Provide the [X, Y] coordinate of the cell's center where the given text is located.  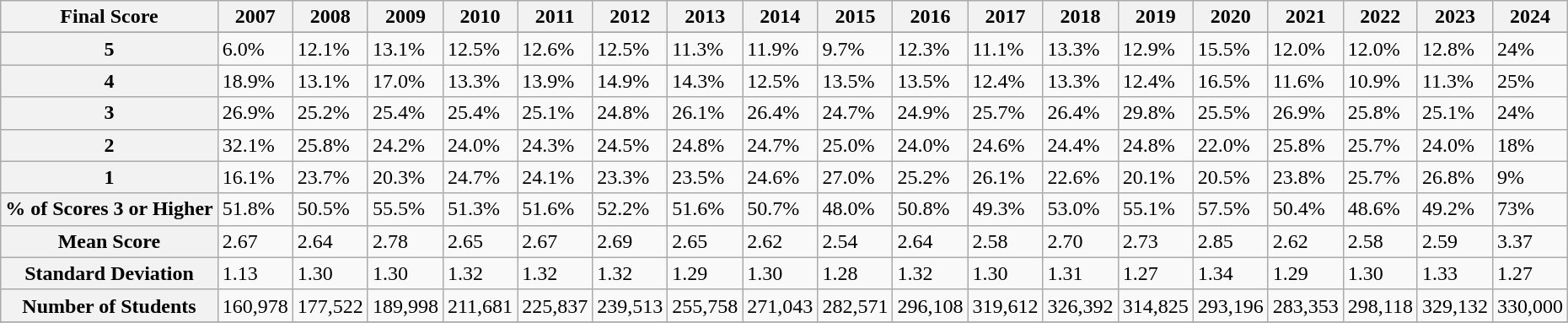
2 [110, 145]
1 [110, 177]
293,196 [1231, 305]
1.13 [255, 273]
16.1% [255, 177]
16.5% [1231, 81]
2024 [1531, 17]
24.1% [555, 177]
49.3% [1005, 209]
13.9% [555, 81]
18% [1531, 145]
50.7% [781, 209]
17.0% [405, 81]
9% [1531, 177]
1.31 [1081, 273]
22.0% [1231, 145]
330,000 [1531, 305]
29.8% [1155, 113]
298,118 [1380, 305]
24.5% [631, 145]
5 [110, 49]
Number of Students [110, 305]
20.5% [1231, 177]
12.3% [931, 49]
25.5% [1231, 113]
3 [110, 113]
2022 [1380, 17]
11.9% [781, 49]
2011 [555, 17]
225,837 [555, 305]
23.7% [330, 177]
2.85 [1231, 241]
23.8% [1305, 177]
2013 [705, 17]
53.0% [1081, 209]
3.37 [1531, 241]
24.9% [931, 113]
50.5% [330, 209]
319,612 [1005, 305]
283,353 [1305, 305]
255,758 [705, 305]
2.59 [1455, 241]
32.1% [255, 145]
326,392 [1081, 305]
4 [110, 81]
18.9% [255, 81]
Final Score [110, 17]
14.3% [705, 81]
2015 [855, 17]
24.4% [1081, 145]
22.6% [1081, 177]
2018 [1081, 17]
2.69 [631, 241]
329,132 [1455, 305]
27.0% [855, 177]
57.5% [1231, 209]
15.5% [1231, 49]
6.0% [255, 49]
211,681 [480, 305]
24.2% [405, 145]
10.9% [1380, 81]
Standard Deviation [110, 273]
48.6% [1380, 209]
52.2% [631, 209]
2007 [255, 17]
51.8% [255, 209]
2014 [781, 17]
2008 [330, 17]
Mean Score [110, 241]
23.3% [631, 177]
20.1% [1155, 177]
1.33 [1455, 273]
2017 [1005, 17]
2010 [480, 17]
55.5% [405, 209]
282,571 [855, 305]
2.54 [855, 241]
23.5% [705, 177]
14.9% [631, 81]
12.8% [1455, 49]
51.3% [480, 209]
2012 [631, 17]
314,825 [1155, 305]
1.34 [1231, 273]
271,043 [781, 305]
50.4% [1305, 209]
9.7% [855, 49]
% of Scores 3 or Higher [110, 209]
12.6% [555, 49]
73% [1531, 209]
189,998 [405, 305]
20.3% [405, 177]
160,978 [255, 305]
2.78 [405, 241]
49.2% [1455, 209]
239,513 [631, 305]
25% [1531, 81]
1.28 [855, 273]
2016 [931, 17]
24.3% [555, 145]
2.73 [1155, 241]
11.1% [1005, 49]
2023 [1455, 17]
2.70 [1081, 241]
25.0% [855, 145]
48.0% [855, 209]
26.8% [1455, 177]
50.8% [931, 209]
2009 [405, 17]
12.1% [330, 49]
12.9% [1155, 49]
11.6% [1305, 81]
2020 [1231, 17]
296,108 [931, 305]
2021 [1305, 17]
55.1% [1155, 209]
177,522 [330, 305]
2019 [1155, 17]
